Output the [X, Y] coordinate of the center of the cell containing the given text.  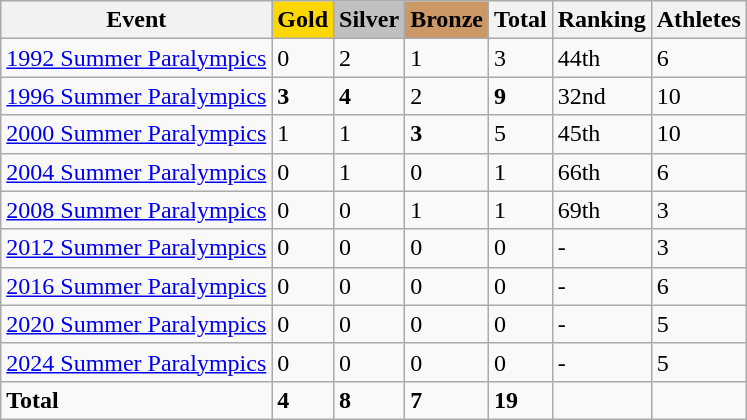
19 [521, 400]
Event [136, 20]
9 [521, 96]
Gold [303, 20]
2024 Summer Paralympics [136, 362]
69th [602, 210]
Athletes [698, 20]
2016 Summer Paralympics [136, 286]
44th [602, 58]
8 [370, 400]
7 [447, 400]
66th [602, 172]
2004 Summer Paralympics [136, 172]
2012 Summer Paralympics [136, 248]
1992 Summer Paralympics [136, 58]
45th [602, 134]
Bronze [447, 20]
Silver [370, 20]
32nd [602, 96]
1996 Summer Paralympics [136, 96]
2020 Summer Paralympics [136, 324]
2000 Summer Paralympics [136, 134]
Ranking [602, 20]
2008 Summer Paralympics [136, 210]
